From the cell containing the given text, extract its center point as [X, Y] coordinate. 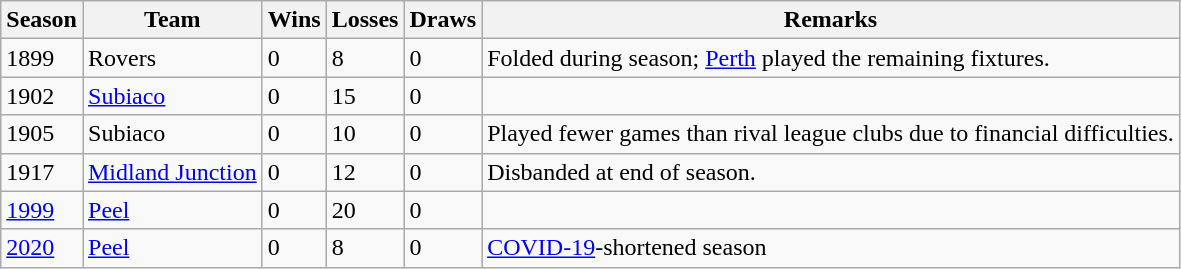
1917 [42, 172]
Midland Junction [172, 172]
1999 [42, 210]
Team [172, 20]
1899 [42, 58]
Wins [294, 20]
Draws [443, 20]
20 [365, 210]
10 [365, 134]
Disbanded at end of season. [831, 172]
Folded during season; Perth played the remaining fixtures. [831, 58]
1902 [42, 96]
12 [365, 172]
COVID-19-shortened season [831, 248]
Remarks [831, 20]
1905 [42, 134]
Season [42, 20]
15 [365, 96]
Played fewer games than rival league clubs due to financial difficulties. [831, 134]
Rovers [172, 58]
Losses [365, 20]
2020 [42, 248]
